Capture the cell that displays the provided text and extract its (x, y) central coordinate. 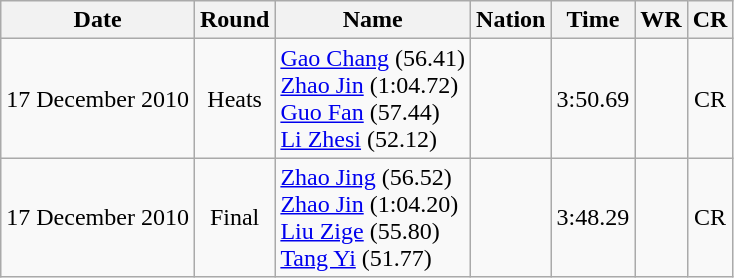
Date (98, 20)
Round (234, 20)
Heats (234, 98)
Time (593, 20)
3:48.29 (593, 218)
3:50.69 (593, 98)
Zhao Jing (56.52)Zhao Jin (1:04.20)Liu Zige (55.80)Tang Yi (51.77) (373, 218)
Nation (511, 20)
Final (234, 218)
Name (373, 20)
Gao Chang (56.41)Zhao Jin (1:04.72)Guo Fan (57.44)Li Zhesi (52.12) (373, 98)
WR (661, 20)
